Find where the given text appears and provide that cell's center as (x, y) coordinate. 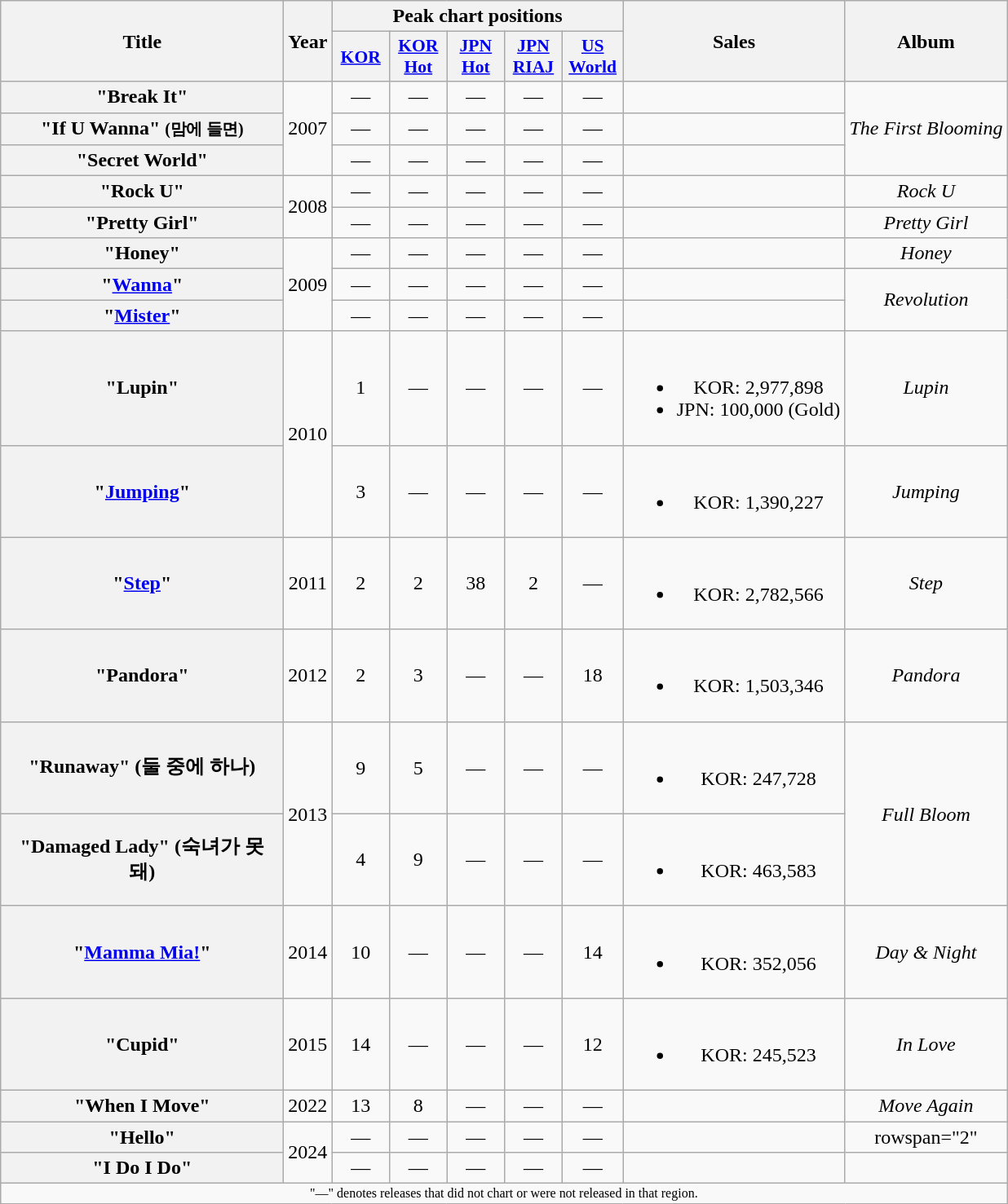
JPN RIAJ (533, 57)
"Step" (142, 584)
Day & Night (926, 952)
"Rock U" (142, 192)
2009 (308, 284)
KOR: 1,503,346 (734, 675)
Sales (734, 41)
Year (308, 41)
KOR: 352,056 (734, 952)
2007 (308, 129)
KOR: 247,728 (734, 768)
"If U Wanna" (맘에 들면) (142, 129)
2012 (308, 675)
2022 (308, 1105)
13 (360, 1105)
"When I Move" (142, 1105)
"Honey" (142, 254)
"—" denotes releases that did not chart or were not released in that region. (504, 1193)
"Lupin" (142, 388)
Pretty Girl (926, 223)
"Damaged Lady" (숙녀가 못 돼) (142, 859)
KOR: 2,782,566 (734, 584)
"Pretty Girl" (142, 223)
"I Do I Do" (142, 1168)
2013 (308, 814)
"Secret World" (142, 161)
KOR: 463,583 (734, 859)
In Love (926, 1043)
Revolution (926, 300)
Lupin (926, 388)
4 (360, 859)
10 (360, 952)
US World (592, 57)
Pandora (926, 675)
"Hello" (142, 1137)
Honey (926, 254)
KOR: 245,523 (734, 1043)
1 (360, 388)
"Jumping" (142, 491)
8 (418, 1105)
"Runaway" (둘 중에 하나) (142, 768)
"Mister" (142, 315)
The First Blooming (926, 129)
"Cupid" (142, 1043)
KOR Hot (418, 57)
"Break It" (142, 97)
"Mamma Mia!" (142, 952)
2015 (308, 1043)
Move Again (926, 1105)
2011 (308, 584)
18 (592, 675)
Title (142, 41)
Full Bloom (926, 814)
38 (476, 584)
Peak chart positions (478, 16)
Album (926, 41)
KOR (360, 57)
KOR: 1,390,227 (734, 491)
"Wanna" (142, 284)
Step (926, 584)
KOR: 2,977,898JPN: 100,000 (Gold) (734, 388)
2008 (308, 207)
2014 (308, 952)
rowspan="2" (926, 1137)
Jumping (926, 491)
2024 (308, 1153)
5 (418, 768)
"Pandora" (142, 675)
JPN Hot (476, 57)
2010 (308, 434)
12 (592, 1043)
Rock U (926, 192)
